Pinpoint the cell where the given text exists, returning its [x, y] midpoint coordinate. 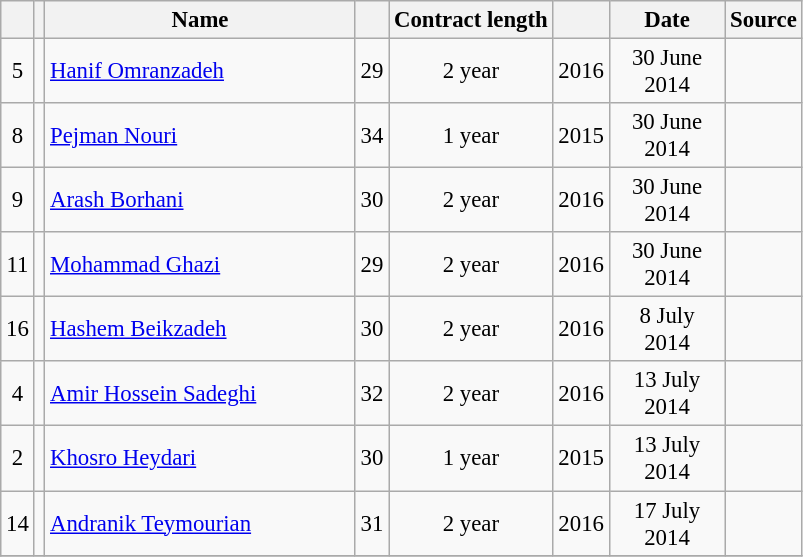
Pejman Nouri [200, 136]
Andranik Teymourian [200, 524]
2 [18, 458]
11 [18, 264]
Date [667, 20]
31 [372, 524]
34 [372, 136]
14 [18, 524]
17 July 2014 [667, 524]
Arash Borhani [200, 200]
Hashem Beikzadeh [200, 330]
4 [18, 394]
9 [18, 200]
Hanif Omranzadeh [200, 72]
Amir Hossein Sadeghi [200, 394]
8 July 2014 [667, 330]
Khosro Heydari [200, 458]
5 [18, 72]
32 [372, 394]
16 [18, 330]
8 [18, 136]
Contract length [471, 20]
Source [764, 20]
Mohammad Ghazi [200, 264]
Name [200, 20]
